Output the [X, Y] coordinate of the center of the cell containing the given text.  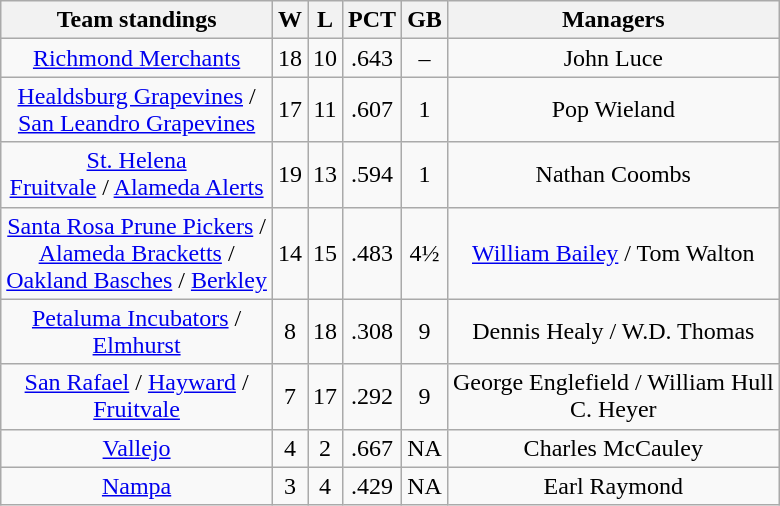
W [290, 20]
Nathan Coombs [613, 174]
.292 [372, 396]
.594 [372, 174]
.308 [372, 332]
Petaluma Incubators / Elmhurst [137, 332]
Team standings [137, 20]
.429 [372, 486]
10 [326, 58]
.667 [372, 448]
.483 [372, 253]
Pop Wieland [613, 110]
3 [290, 486]
– [425, 58]
Nampa [137, 486]
John Luce [613, 58]
Dennis Healy / W.D. Thomas [613, 332]
L [326, 20]
19 [290, 174]
Santa Rosa Prune Pickers / Alameda Bracketts / Oakland Basches / Berkley [137, 253]
GB [425, 20]
4½ [425, 253]
2 [326, 448]
14 [290, 253]
William Bailey / Tom Walton [613, 253]
Vallejo [137, 448]
Charles McCauley [613, 448]
George Englefield / William Hull C. Heyer [613, 396]
Earl Raymond [613, 486]
St. Helena Fruitvale / Alameda Alerts [137, 174]
San Rafael / Hayward / Fruitvale [137, 396]
PCT [372, 20]
15 [326, 253]
.607 [372, 110]
7 [290, 396]
8 [290, 332]
Healdsburg Grapevines /San Leandro Grapevines [137, 110]
Managers [613, 20]
13 [326, 174]
Richmond Merchants [137, 58]
11 [326, 110]
.643 [372, 58]
